Locate the cell with the specified text and output its (X, Y) center coordinate. 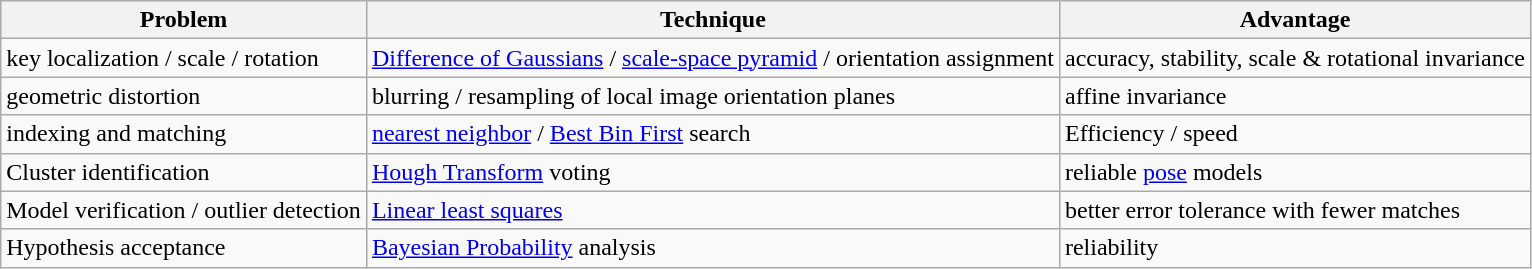
affine invariance (1294, 96)
Hough Transform voting (712, 172)
Model verification / outlier detection (184, 210)
indexing and matching (184, 134)
reliable pose models (1294, 172)
Bayesian Probability analysis (712, 248)
reliability (1294, 248)
accuracy, stability, scale & rotational invariance (1294, 58)
Hypothesis acceptance (184, 248)
Cluster identification (184, 172)
Technique (712, 20)
geometric distortion (184, 96)
blurring / resampling of local image orientation planes (712, 96)
key localization / scale / rotation (184, 58)
Linear least squares (712, 210)
Difference of Gaussians / scale-space pyramid / orientation assignment (712, 58)
nearest neighbor / Best Bin First search (712, 134)
Efficiency / speed (1294, 134)
better error tolerance with fewer matches (1294, 210)
Problem (184, 20)
Advantage (1294, 20)
